Pinpoint the cell where the given text exists, returning its (X, Y) midpoint coordinate. 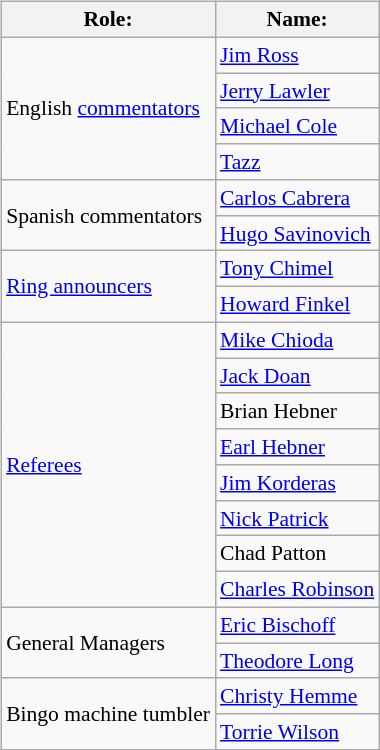
Carlos Cabrera (297, 198)
Michael Cole (297, 126)
Brian Hebner (297, 411)
Nick Patrick (297, 518)
Tony Chimel (297, 269)
Hugo Savinovich (297, 233)
Mike Chioda (297, 340)
Christy Hemme (297, 696)
Spanish commentators (108, 216)
Charles Robinson (297, 590)
Howard Finkel (297, 305)
General Managers (108, 642)
Ring announcers (108, 286)
Eric Bischoff (297, 625)
Theodore Long (297, 661)
Chad Patton (297, 554)
Name: (297, 20)
Jim Korderas (297, 483)
Jim Ross (297, 55)
Bingo machine tumbler (108, 714)
Earl Hebner (297, 447)
Referees (108, 464)
Torrie Wilson (297, 732)
Jack Doan (297, 376)
English commentators (108, 108)
Jerry Lawler (297, 91)
Role: (108, 20)
Tazz (297, 162)
